Output the (X, Y) coordinate of the center of the cell containing the given text.  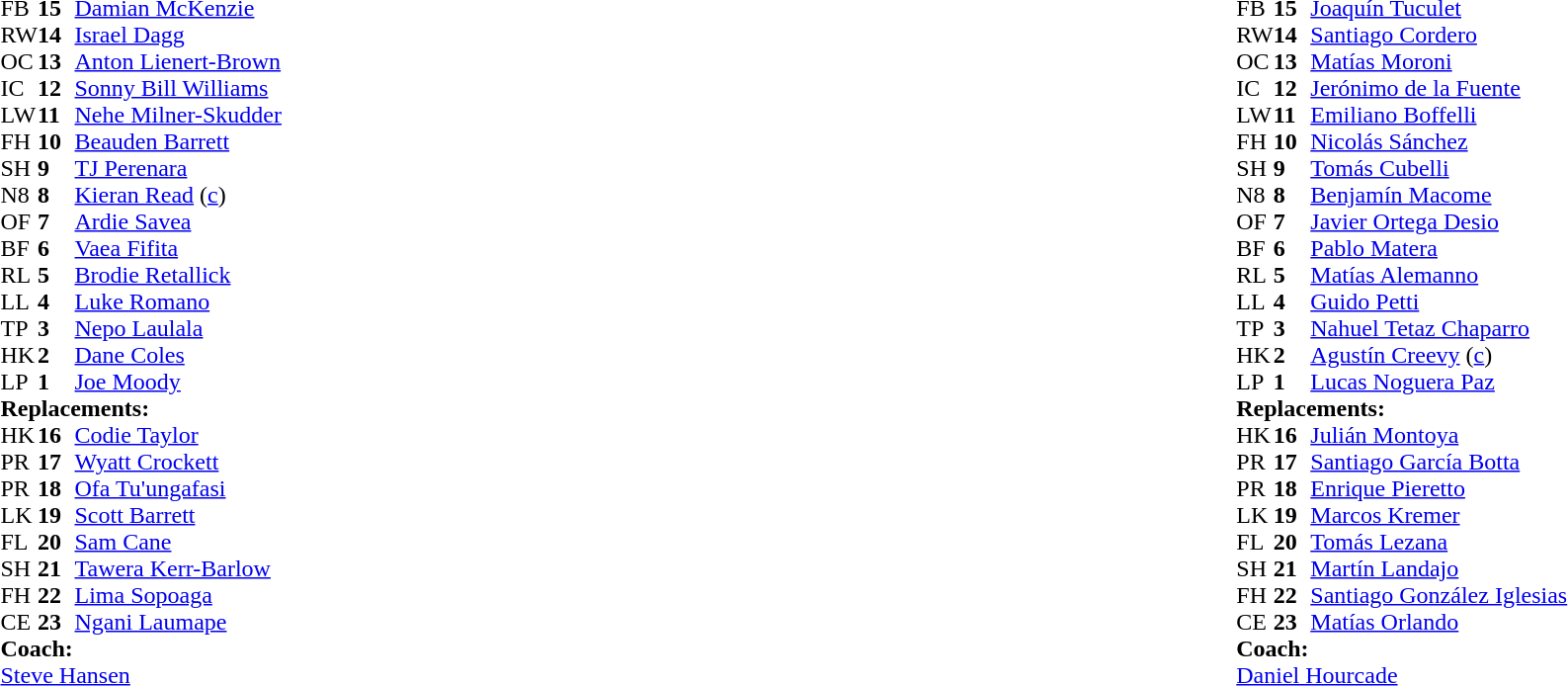
Dane Coles (178, 356)
Santiago Cordero (1439, 36)
Anton Lienert-Brown (178, 61)
Guido Petti (1439, 302)
Matías Orlando (1439, 623)
Nepo Laulala (178, 328)
Tomás Cubelli (1439, 168)
Sam Cane (178, 542)
Marcos Kremer (1439, 516)
TJ Perenara (178, 168)
Beauden Barrett (178, 142)
Jerónimo de la Fuente (1439, 89)
Kieran Read (c) (178, 196)
Ardie Savea (178, 221)
Matías Alemanno (1439, 275)
Lima Sopoaga (178, 595)
Nahuel Tetaz Chaparro (1439, 328)
Ofa Tu'ungafasi (178, 488)
Santiago García Botta (1439, 463)
Tomás Lezana (1439, 542)
Ngani Laumape (178, 623)
Agustín Creevy (c) (1439, 356)
Brodie Retallick (178, 275)
Javier Ortega Desio (1439, 221)
Julián Montoya (1439, 435)
Codie Taylor (178, 435)
Nehe Milner-Skudder (178, 115)
Israel Dagg (178, 36)
Scott Barrett (178, 516)
Benjamín Macome (1439, 196)
Santiago González Iglesias (1439, 595)
Matías Moroni (1439, 61)
Martín Landajo (1439, 569)
Nicolás Sánchez (1439, 142)
Emiliano Boffelli (1439, 115)
Enrique Pieretto (1439, 488)
Sonny Bill Williams (178, 89)
Lucas Noguera Paz (1439, 382)
Wyatt Crockett (178, 463)
Tawera Kerr-Barlow (178, 569)
Pablo Matera (1439, 249)
Vaea Fifita (178, 249)
Luke Romano (178, 302)
Joe Moody (178, 382)
